Detect which cell encompasses the target text, then output its (x, y) center coordinate. 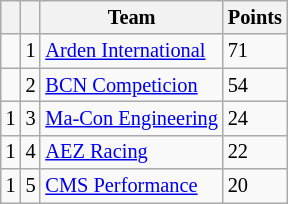
20 (255, 186)
Ma-Con Engineering (131, 118)
Points (255, 17)
71 (255, 51)
5 (31, 186)
Team (131, 17)
54 (255, 85)
AEZ Racing (131, 152)
2 (31, 85)
3 (31, 118)
4 (31, 152)
22 (255, 152)
Arden International (131, 51)
24 (255, 118)
CMS Performance (131, 186)
BCN Competicion (131, 85)
